Return the (X, Y) coordinate for the center point of the cell that contains the specified text.  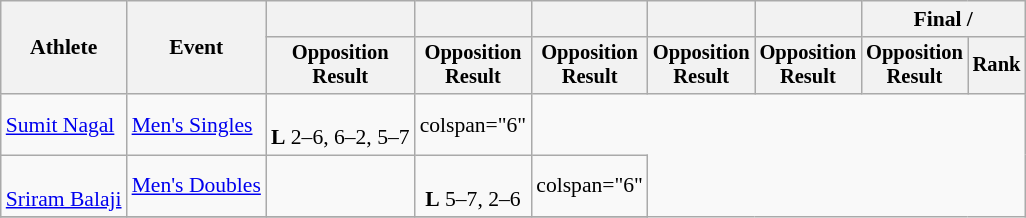
Final / (943, 19)
Rank (997, 66)
Sumit Nagal (64, 124)
Sriram Balaji (64, 186)
Event (196, 48)
L 5–7, 2–6 (474, 186)
Men's Doubles (196, 186)
L 2–6, 6–2, 5–7 (340, 124)
Men's Singles (196, 124)
Athlete (64, 48)
